Find where the given text appears and provide that cell's center as (x, y) coordinate. 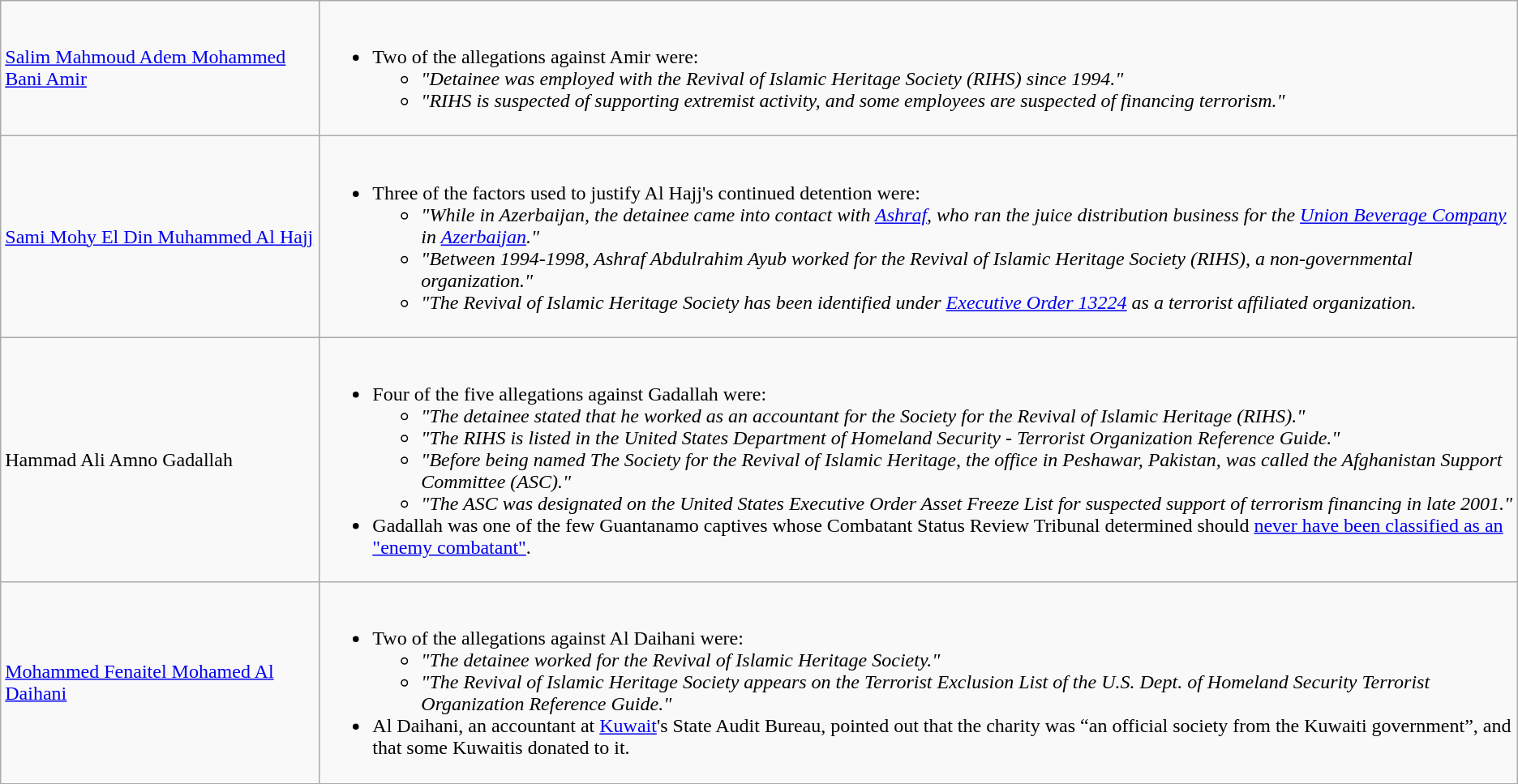
Hammad Ali Amno Gadallah (161, 460)
Mohammed Fenaitel Mohamed Al Daihani (161, 683)
Salim Mahmoud Adem Mohammed Bani Amir (161, 68)
Sami Mohy El Din Muhammed Al Hajj (161, 237)
